Scan for the cell matching the given text and deliver its (X, Y) coordinate at center. 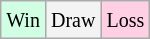
Loss (126, 20)
Draw (72, 20)
Win (24, 20)
